Provide the [x, y] coordinate of the cell's center where the given text is located.  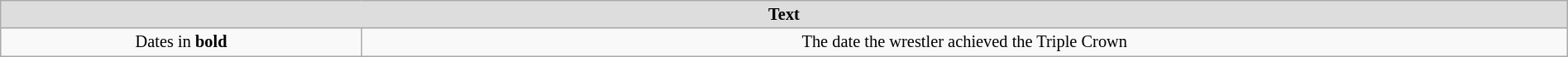
The date the wrestler achieved the Triple Crown [964, 42]
Text [784, 14]
Dates in bold [181, 42]
